Capture the cell that displays the provided text and extract its [X, Y] central coordinate. 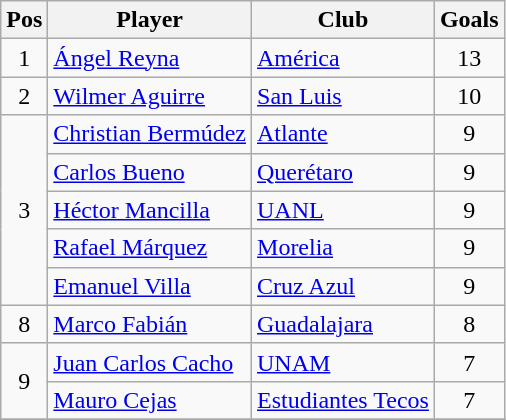
Wilmer Aguirre [150, 96]
Héctor Mancilla [150, 210]
Atlante [344, 134]
Morelia [344, 248]
2 [24, 96]
Christian Bermúdez [150, 134]
Rafael Márquez [150, 248]
Juan Carlos Cacho [150, 362]
San Luis [344, 96]
10 [469, 96]
Emanuel Villa [150, 286]
Cruz Azul [344, 286]
Querétaro [344, 172]
UNAM [344, 362]
Carlos Bueno [150, 172]
Club [344, 20]
Ángel Reyna [150, 58]
1 [24, 58]
Goals [469, 20]
13 [469, 58]
Marco Fabián [150, 324]
Mauro Cejas [150, 400]
3 [24, 210]
Estudiantes Tecos [344, 400]
Player [150, 20]
Pos [24, 20]
Guadalajara [344, 324]
América [344, 58]
UANL [344, 210]
